Detect which cell encompasses the target text, then output its (x, y) center coordinate. 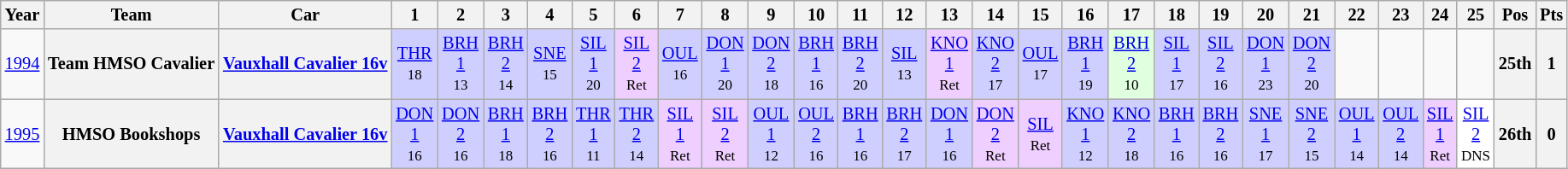
20 (1266, 15)
15 (1041, 15)
19 (1221, 15)
2 (461, 15)
SNE15 (550, 64)
OUL214 (1401, 134)
14 (995, 15)
1994 (22, 64)
BRH217 (904, 134)
1995 (22, 134)
25th (1515, 64)
22 (1357, 15)
KNO218 (1131, 134)
10 (816, 15)
THR214 (637, 134)
BRH214 (506, 64)
DON2Ret (995, 134)
16 (1085, 15)
26th (1515, 134)
8 (725, 15)
25 (1476, 15)
4 (550, 15)
OUL114 (1357, 134)
DON120 (725, 64)
SIL120 (593, 64)
BRH113 (461, 64)
Year (22, 15)
24 (1440, 15)
Team (132, 15)
BRH119 (1085, 64)
Pos (1515, 15)
SIL117 (1177, 64)
BRH118 (506, 134)
SILRet (1041, 134)
THR18 (414, 64)
23 (1401, 15)
12 (904, 15)
17 (1131, 15)
6 (637, 15)
9 (771, 15)
HMSO Bookshops (132, 134)
DON220 (1312, 64)
5 (593, 15)
KNO217 (995, 64)
SIL13 (904, 64)
Pts (1552, 15)
BRH220 (860, 64)
7 (680, 15)
OUL16 (680, 64)
SIL2DNS (1476, 134)
DON216 (461, 134)
BRH210 (1131, 64)
OUL17 (1041, 64)
THR111 (593, 134)
OUL112 (771, 134)
SIL216 (1221, 64)
21 (1312, 15)
3 (506, 15)
SNE215 (1312, 134)
DON218 (771, 64)
Team HMSO Cavalier (132, 64)
0 (1552, 134)
KNO1Ret (949, 64)
18 (1177, 15)
13 (949, 15)
DON123 (1266, 64)
Car (305, 15)
11 (860, 15)
SNE117 (1266, 134)
KNO112 (1085, 134)
OUL216 (816, 134)
